Detect which cell encompasses the target text, then output its [X, Y] center coordinate. 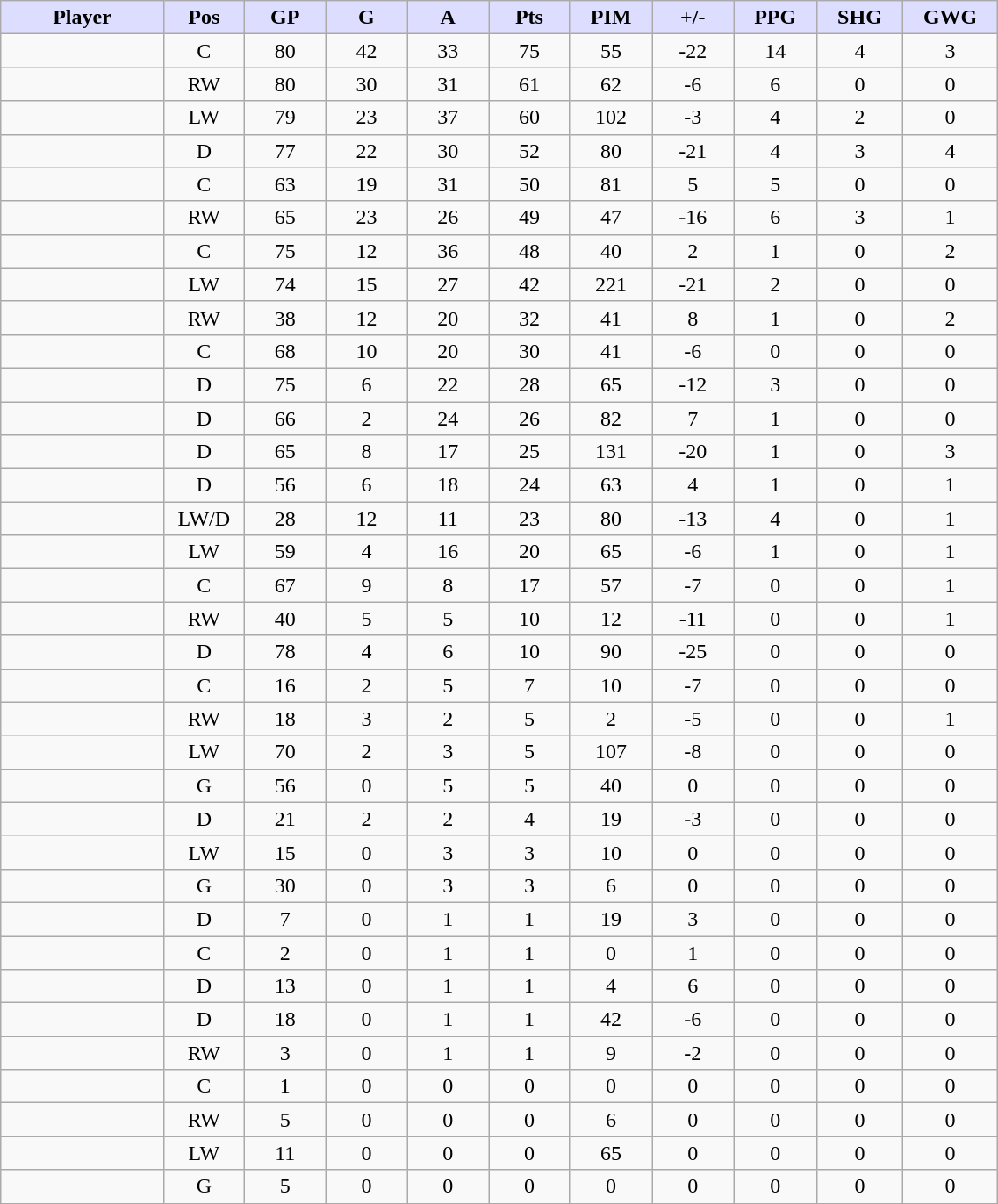
13 [284, 986]
-20 [693, 452]
-8 [693, 752]
14 [776, 51]
32 [530, 318]
-16 [693, 218]
LW/D [204, 519]
25 [530, 452]
90 [611, 652]
37 [448, 118]
79 [284, 118]
81 [611, 184]
68 [284, 351]
61 [530, 84]
107 [611, 752]
PPG [776, 18]
-5 [693, 719]
59 [284, 552]
38 [284, 318]
221 [611, 284]
27 [448, 284]
102 [611, 118]
A [448, 18]
36 [448, 251]
67 [284, 585]
78 [284, 652]
33 [448, 51]
GWG [950, 18]
Pts [530, 18]
57 [611, 585]
55 [611, 51]
SHG [860, 18]
49 [530, 218]
+/- [693, 18]
131 [611, 452]
-11 [693, 619]
82 [611, 419]
70 [284, 752]
47 [611, 218]
66 [284, 419]
-22 [693, 51]
-12 [693, 384]
-13 [693, 519]
62 [611, 84]
PIM [611, 18]
Pos [204, 18]
60 [530, 118]
-2 [693, 1053]
Player [83, 18]
77 [284, 151]
48 [530, 251]
50 [530, 184]
GP [284, 18]
74 [284, 284]
-25 [693, 652]
21 [284, 819]
52 [530, 151]
